Provide the (X, Y) coordinate of the cell's center where the given text is located.  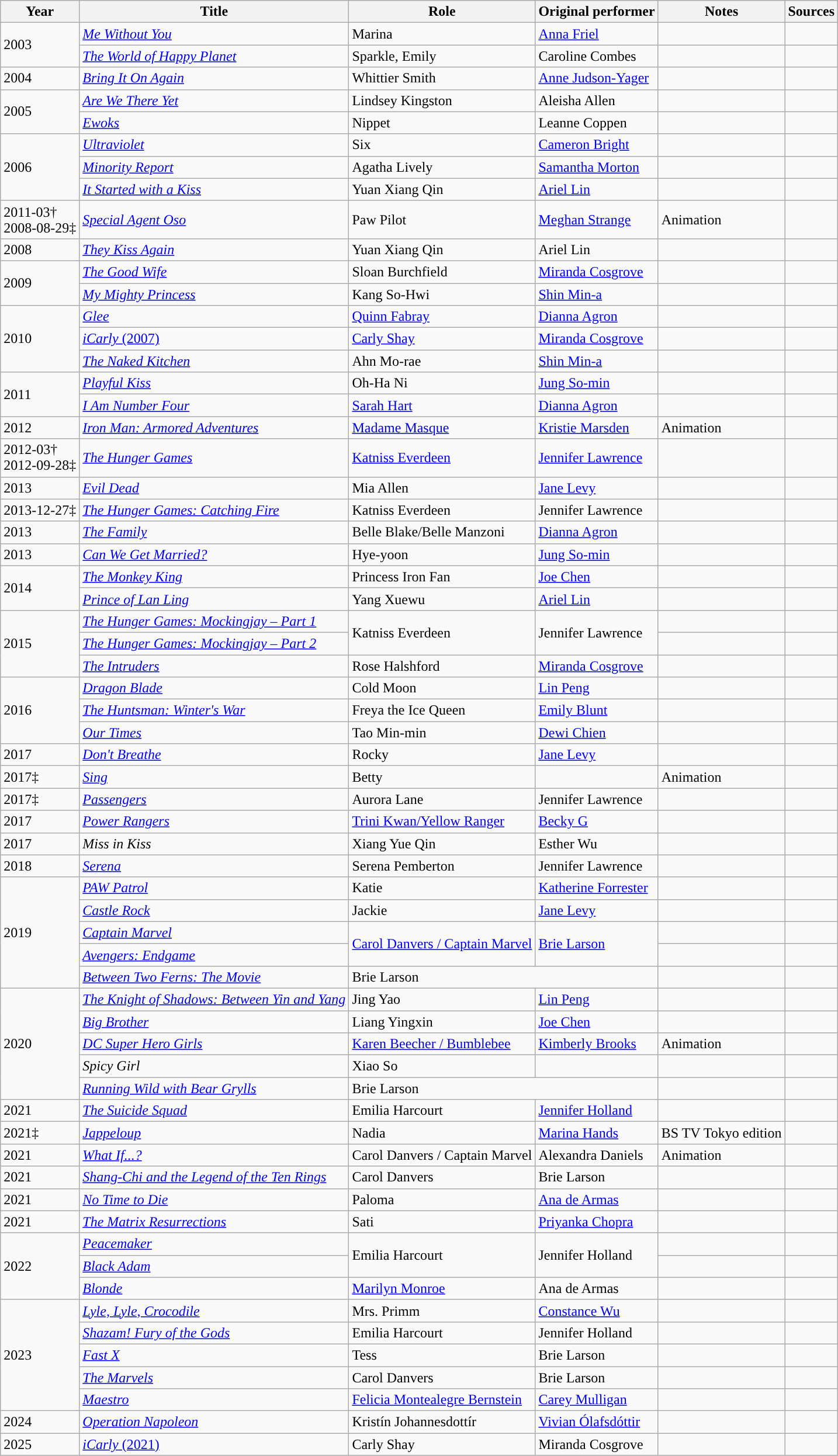
The World of Happy Planet (214, 56)
Serena (214, 866)
Katie (442, 888)
Dewi Chien (597, 733)
Emily Blunt (597, 710)
The Marvels (214, 1377)
The Hunger Games: Catching Fire (214, 510)
They Kiss Again (214, 249)
Lyle, Lyle, Crocodile (214, 1311)
The Good Wife (214, 272)
2022 (40, 1266)
2013-12-27‡ (40, 510)
Yang Xuewu (442, 599)
Caroline Combes (597, 56)
Shang-Chi and the Legend of the Ten Rings (214, 1177)
2015 (40, 643)
Ultraviolet (214, 145)
Marina Hands (597, 1133)
Samantha Morton (597, 167)
Tess (442, 1355)
Xiang Yue Qin (442, 844)
2021‡ (40, 1133)
Madame Masque (442, 428)
2003 (40, 45)
Maestro (214, 1400)
Sarah Hart (442, 405)
Blonde (214, 1288)
Mrs. Primm (442, 1311)
2011-03†2008-08-29‡ (40, 220)
PAW Patrol (214, 888)
Sources (811, 12)
Kristín Johannesdottír (442, 1422)
2010 (40, 339)
The Matrix Resurrections (214, 1222)
Peacemaker (214, 1244)
The Hunger Games (214, 458)
Aleisha Allen (597, 100)
Fast X (214, 1355)
Vivian Ólafsdóttir (597, 1422)
BS TV Tokyo edition (721, 1133)
Anna Friel (597, 34)
2018 (40, 866)
2023 (40, 1355)
2004 (40, 78)
Me Without You (214, 34)
iCarly (2021) (214, 1444)
Our Times (214, 733)
2009 (40, 283)
Freya the Ice Queen (442, 710)
Princess Iron Fan (442, 577)
The Naked Kitchen (214, 361)
Passengers (214, 799)
Becky G (597, 821)
Meghan Strange (597, 220)
Hye-yoon (442, 554)
Avengers: Endgame (214, 955)
Prince of Lan Ling (214, 599)
Jing Yao (442, 999)
2024 (40, 1422)
Quinn Fabray (442, 317)
Nippet (442, 123)
The Huntsman: Winter's War (214, 710)
2012-03†2012-09-28‡ (40, 458)
The Suicide Squad (214, 1111)
iCarly (2007) (214, 339)
Agatha Lively (442, 167)
Sati (442, 1222)
Oh-Ha Ni (442, 383)
Power Rangers (214, 821)
Xiao So (442, 1066)
No Time to Die (214, 1200)
The Family (214, 532)
Sing (214, 777)
Shazam! Fury of the Gods (214, 1333)
Captain Marvel (214, 932)
Big Brother (214, 1022)
Iron Man: Armored Adventures (214, 428)
Castle Rock (214, 910)
Aurora Lane (442, 799)
Ewoks (214, 123)
Mia Allen (442, 488)
Tao Min-min (442, 733)
Kimberly Brooks (597, 1044)
Original performer (597, 12)
Running Wild with Bear Grylls (214, 1088)
The Hunger Games: Mockingjay – Part 2 (214, 643)
Evil Dead (214, 488)
Rocky (442, 755)
Ahn Mo-rae (442, 361)
Liang Yingxin (442, 1022)
Playful Kiss (214, 383)
Carey Mulligan (597, 1400)
Glee (214, 317)
Title (214, 12)
2008 (40, 249)
Paloma (442, 1200)
Betty (442, 777)
Marina (442, 34)
Can We Get Married? (214, 554)
Felicia Montealegre Bernstein (442, 1400)
Jappeloup (214, 1133)
Jackie (442, 910)
Nadia (442, 1133)
Dragon Blade (214, 688)
Cold Moon (442, 688)
Don't Breathe (214, 755)
Notes (721, 12)
2019 (40, 932)
DC Super Hero Girls (214, 1044)
Katherine Forrester (597, 888)
I Am Number Four (214, 405)
2006 (40, 167)
Operation Napoleon (214, 1422)
2005 (40, 112)
Anne Judson-Yager (597, 78)
The Monkey King (214, 577)
2012 (40, 428)
Spicy Girl (214, 1066)
Rose Halshford (442, 665)
The Knight of Shadows: Between Yin and Yang (214, 999)
2020 (40, 1044)
Sloan Burchfield (442, 272)
Lindsey Kingston (442, 100)
2011 (40, 394)
Whittier Smith (442, 78)
Serena Pemberton (442, 866)
Marilyn Monroe (442, 1288)
Priyanka Chopra (597, 1222)
2016 (40, 710)
Kang So-Hwi (442, 294)
It Started with a Kiss (214, 189)
Sparkle, Emily (442, 56)
Kristie Marsden (597, 428)
Black Adam (214, 1266)
The Hunger Games: Mockingjay – Part 1 (214, 621)
Minority Report (214, 167)
Karen Beecher / Bumblebee (442, 1044)
Constance Wu (597, 1311)
What If...? (214, 1155)
Role (442, 12)
2014 (40, 588)
Six (442, 145)
Are We There Yet (214, 100)
Trini Kwan/Yellow Ranger (442, 821)
Bring It On Again (214, 78)
Between Two Ferns: The Movie (214, 977)
2025 (40, 1444)
Year (40, 12)
Alexandra Daniels (597, 1155)
Leanne Coppen (597, 123)
Esther Wu (597, 844)
Belle Blake/Belle Manzoni (442, 532)
Miss in Kiss (214, 844)
The Intruders (214, 665)
My Mighty Princess (214, 294)
Special Agent Oso (214, 220)
Cameron Bright (597, 145)
Paw Pilot (442, 220)
